Capture the cell that displays the provided text and extract its [x, y] central coordinate. 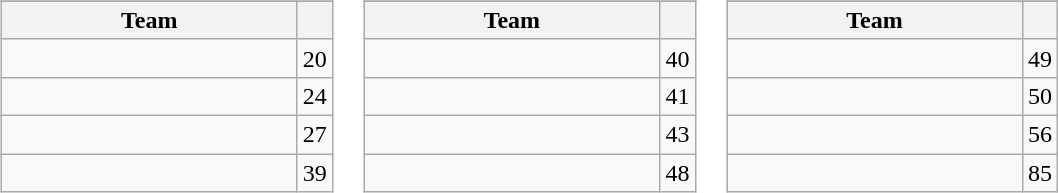
43 [678, 134]
27 [314, 134]
41 [678, 96]
48 [678, 173]
85 [1040, 173]
40 [678, 58]
56 [1040, 134]
20 [314, 58]
49 [1040, 58]
24 [314, 96]
50 [1040, 96]
39 [314, 173]
